Identify which cell holds the provided text, then report its (x, y) central coordinate. 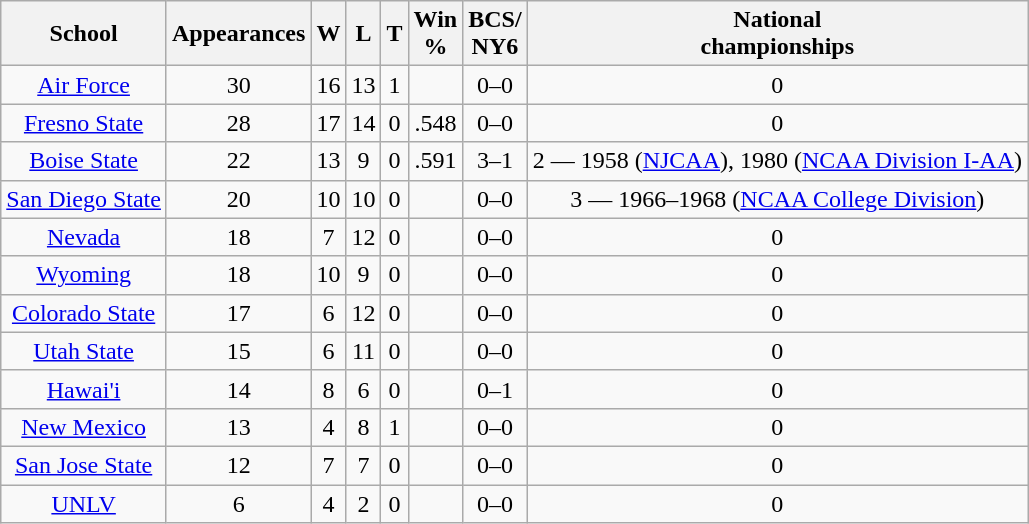
Utah State (84, 351)
16 (328, 85)
Air Force (84, 85)
Nationalchampionships (777, 34)
15 (238, 351)
.591 (436, 161)
11 (364, 351)
Fresno State (84, 123)
30 (238, 85)
Boise State (84, 161)
3–1 (495, 161)
Appearances (238, 34)
.548 (436, 123)
Hawai'i (84, 389)
School (84, 34)
Wyoming (84, 275)
2 — 1958 (NJCAA), 1980 (NCAA Division I-AA) (777, 161)
San Diego State (84, 199)
T (394, 34)
New Mexico (84, 427)
20 (238, 199)
2 (364, 503)
3 — 1966–1968 (NCAA College Division) (777, 199)
28 (238, 123)
L (364, 34)
Colorado State (84, 313)
BCS/NY6 (495, 34)
Nevada (84, 237)
UNLV (84, 503)
San Jose State (84, 465)
W (328, 34)
0–1 (495, 389)
22 (238, 161)
Win% (436, 34)
